Return the [X, Y] coordinate for the center point of the cell that contains the specified text.  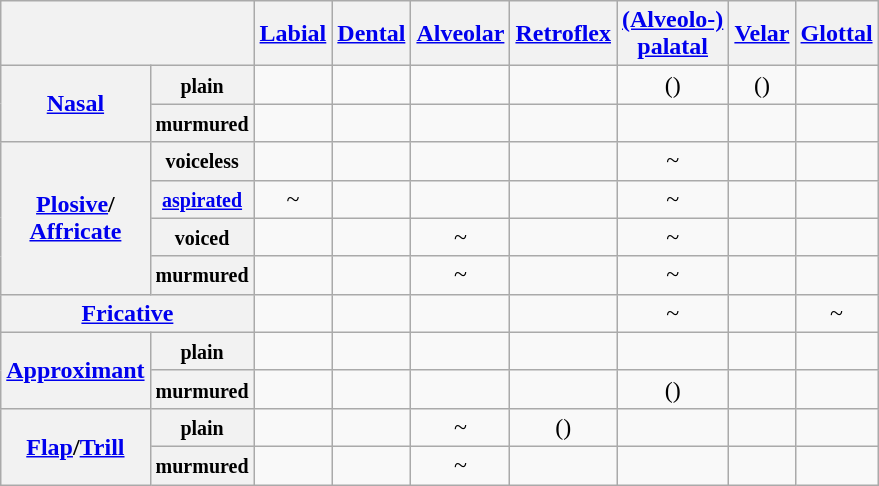
Retroflex [564, 34]
voiceless [202, 161]
Fricative [128, 313]
Nasal [76, 104]
aspirated [202, 199]
Glottal [836, 34]
(Alveolo-)palatal [672, 34]
Velar [762, 34]
Labial [293, 34]
Approximant [76, 370]
Flap/Trill [76, 446]
Alveolar [460, 34]
voiced [202, 237]
Plosive/Affricate [76, 218]
Dental [372, 34]
